Scan for the cell matching the given text and deliver its (X, Y) coordinate at center. 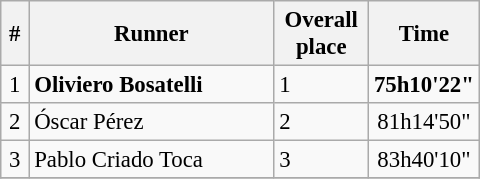
75h10'22" (424, 85)
# (15, 34)
81h14'50" (424, 122)
Oliviero Bosatelli (152, 85)
Pablo Criado Toca (152, 160)
Time (424, 34)
Runner (152, 34)
Óscar Pérez (152, 122)
83h40'10" (424, 160)
Overall place (322, 34)
